Provide the (X, Y) coordinate of the cell's center where the given text is located.  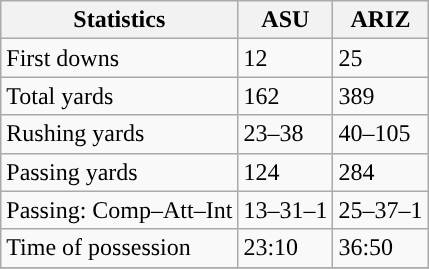
Rushing yards (120, 134)
284 (380, 172)
Total yards (120, 96)
Passing yards (120, 172)
Passing: Comp–Att–Int (120, 210)
23–38 (286, 134)
Statistics (120, 20)
ASU (286, 20)
13–31–1 (286, 210)
12 (286, 58)
25 (380, 58)
36:50 (380, 248)
162 (286, 96)
40–105 (380, 134)
124 (286, 172)
389 (380, 96)
First downs (120, 58)
ARIZ (380, 20)
25–37–1 (380, 210)
23:10 (286, 248)
Time of possession (120, 248)
